Locate the cell with the specified text and output its (X, Y) center coordinate. 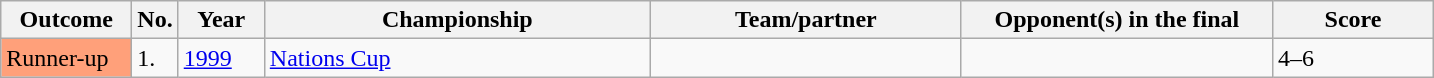
Year (221, 20)
Outcome (66, 20)
Score (1352, 20)
4–6 (1352, 58)
1. (155, 58)
Runner-up (66, 58)
Team/partner (806, 20)
1999 (221, 58)
Opponent(s) in the final (1116, 20)
Nations Cup (457, 58)
Championship (457, 20)
No. (155, 20)
